Locate the cell with the specified text and output its [X, Y] center coordinate. 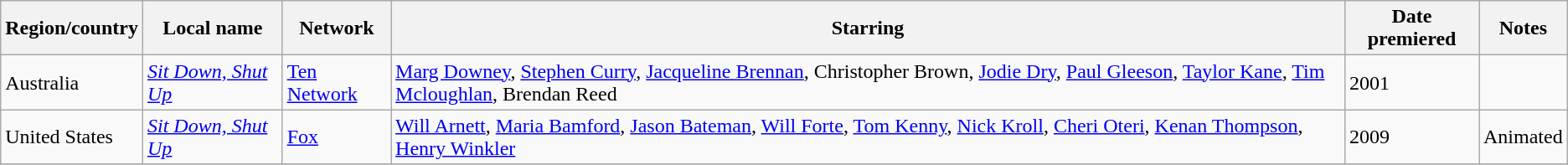
United States [72, 137]
Network [337, 28]
Starring [868, 28]
Animated [1524, 137]
Local name [213, 28]
Ten Network [337, 82]
Will Arnett, Maria Bamford, Jason Bateman, Will Forte, Tom Kenny, Nick Kroll, Cheri Oteri, Kenan Thompson, Henry Winkler [868, 137]
Date premiered [1412, 28]
Fox [337, 137]
Region/country [72, 28]
2009 [1412, 137]
Australia [72, 82]
Notes [1524, 28]
2001 [1412, 82]
Marg Downey, Stephen Curry, Jacqueline Brennan, Christopher Brown, Jodie Dry, Paul Gleeson, Taylor Kane, Tim Mcloughlan, Brendan Reed [868, 82]
